Provide the [x, y] coordinate of the cell's center where the given text is located.  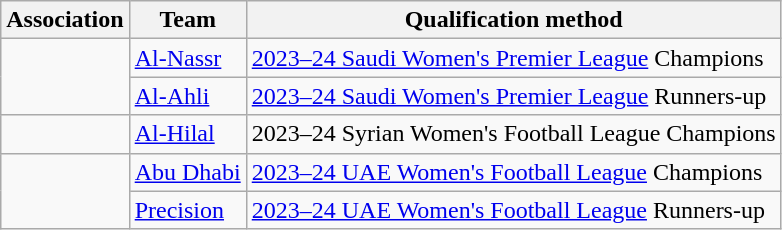
2023–24 UAE Women's Football League Champions [514, 172]
Al-Nassr [188, 58]
Team [188, 20]
2023–24 UAE Women's Football League Runners-up [514, 210]
Association [65, 20]
Al-Ahli [188, 96]
2023–24 Saudi Women's Premier League Runners-up [514, 96]
2023–24 Saudi Women's Premier League Champions [514, 58]
Precision [188, 210]
2023–24 Syrian Women's Football League Champions [514, 134]
Qualification method [514, 20]
Abu Dhabi [188, 172]
Al-Hilal [188, 134]
